Determine the [X, Y] coordinate at the center of the cell enclosing the given text.  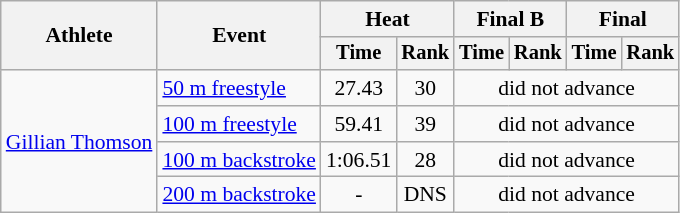
50 m freestyle [239, 88]
- [358, 195]
27.43 [358, 88]
1:06.51 [358, 160]
Event [239, 36]
Heat [388, 19]
59.41 [358, 124]
Athlete [80, 36]
DNS [425, 195]
100 m backstroke [239, 160]
30 [425, 88]
28 [425, 160]
Gillian Thomson [80, 141]
39 [425, 124]
Final B [510, 19]
Final [623, 19]
200 m backstroke [239, 195]
100 m freestyle [239, 124]
